Search for the cell housing the specified text and yield its (X, Y) center coordinate. 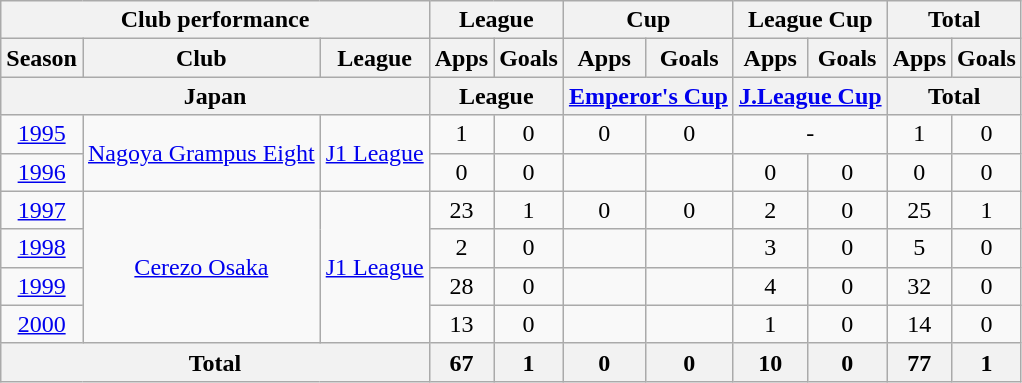
Season (42, 58)
4 (770, 286)
- (810, 134)
Nagoya Grampus Eight (201, 153)
1996 (42, 172)
Cerezo Osaka (201, 267)
Emperor's Cup (648, 96)
1997 (42, 210)
Club (201, 58)
J.League Cup (810, 96)
Cup (648, 20)
3 (770, 248)
Japan (215, 96)
League Cup (810, 20)
13 (461, 324)
1998 (42, 248)
32 (919, 286)
14 (919, 324)
10 (770, 362)
Club performance (215, 20)
28 (461, 286)
67 (461, 362)
25 (919, 210)
5 (919, 248)
2000 (42, 324)
23 (461, 210)
1999 (42, 286)
1995 (42, 134)
77 (919, 362)
